Find where the given text appears and provide that cell's center as (x, y) coordinate. 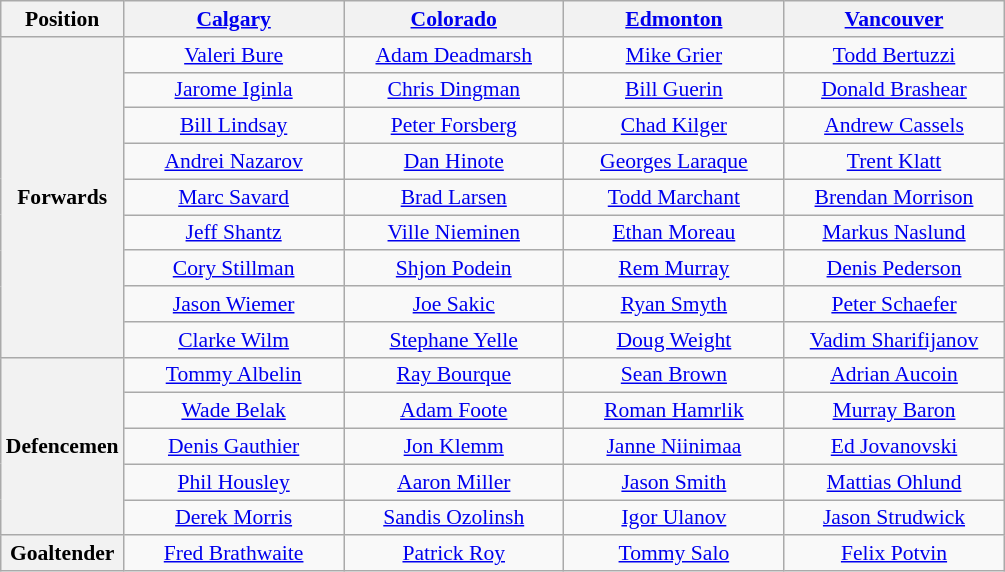
Tommy Salo (674, 554)
Aaron Miller (454, 482)
Marc Savard (234, 197)
Todd Marchant (674, 197)
Peter Schaefer (894, 304)
Markus Naslund (894, 233)
Cory Stillman (234, 269)
Trent Klatt (894, 162)
Ryan Smyth (674, 304)
Peter Forsberg (454, 126)
Ray Bourque (454, 375)
Valeri Bure (234, 55)
Jon Klemm (454, 447)
Colorado (454, 19)
Chris Dingman (454, 90)
Georges Laraque (674, 162)
Defencemen (62, 446)
Position (62, 19)
Bill Lindsay (234, 126)
Wade Belak (234, 411)
Murray Baron (894, 411)
Brad Larsen (454, 197)
Roman Hamrlik (674, 411)
Rem Murray (674, 269)
Fred Brathwaite (234, 554)
Donald Brashear (894, 90)
Denis Pederson (894, 269)
Todd Bertuzzi (894, 55)
Ethan Moreau (674, 233)
Ville Nieminen (454, 233)
Ed Jovanovski (894, 447)
Sandis Ozolinsh (454, 518)
Adam Foote (454, 411)
Vancouver (894, 19)
Stephane Yelle (454, 340)
Mike Grier (674, 55)
Patrick Roy (454, 554)
Derek Morris (234, 518)
Dan Hinote (454, 162)
Clarke Wilm (234, 340)
Denis Gauthier (234, 447)
Tommy Albelin (234, 375)
Sean Brown (674, 375)
Goaltender (62, 554)
Doug Weight (674, 340)
Forwards (62, 198)
Andrew Cassels (894, 126)
Edmonton (674, 19)
Jarome Iginla (234, 90)
Joe Sakic (454, 304)
Janne Niinimaa (674, 447)
Jason Wiemer (234, 304)
Bill Guerin (674, 90)
Vadim Sharifijanov (894, 340)
Jason Smith (674, 482)
Phil Housley (234, 482)
Chad Kilger (674, 126)
Mattias Ohlund (894, 482)
Jeff Shantz (234, 233)
Igor Ulanov (674, 518)
Adam Deadmarsh (454, 55)
Andrei Nazarov (234, 162)
Brendan Morrison (894, 197)
Shjon Podein (454, 269)
Felix Potvin (894, 554)
Jason Strudwick (894, 518)
Adrian Aucoin (894, 375)
Calgary (234, 19)
